Output the [X, Y] coordinate of the center of the cell containing the given text.  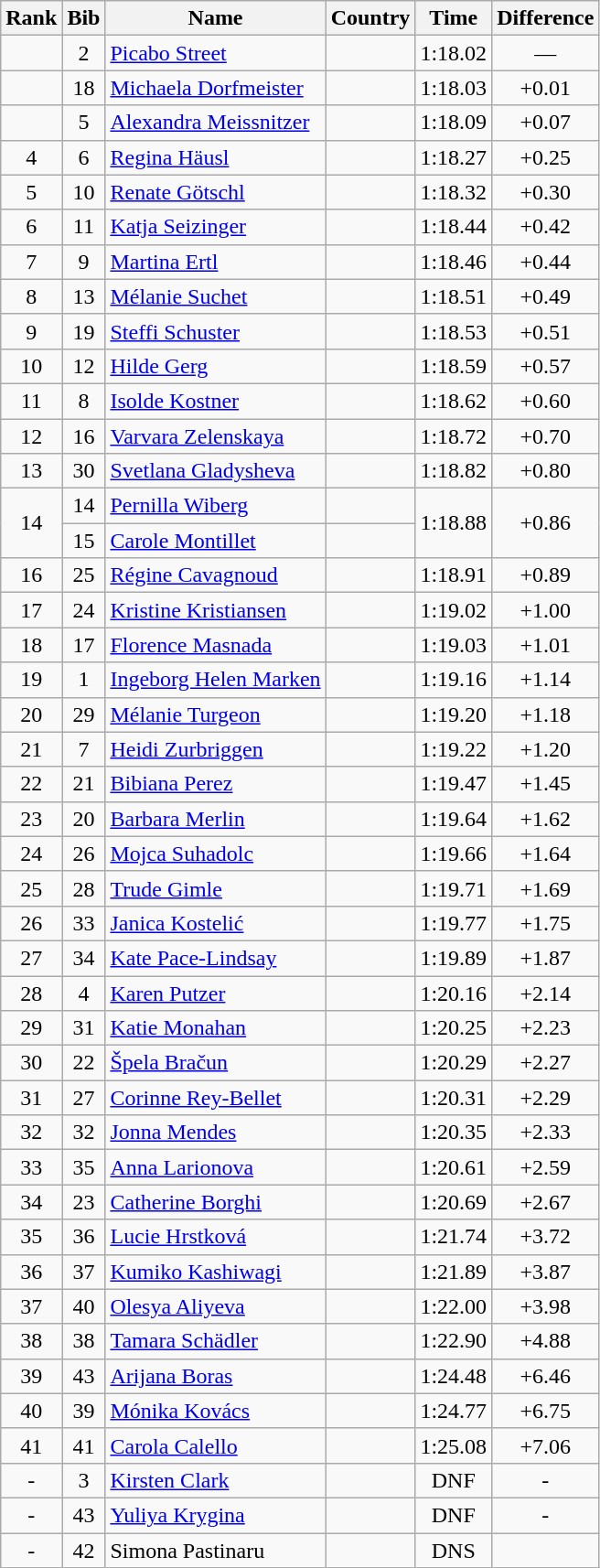
Bibiana Perez [216, 784]
1:19.22 [454, 749]
Jonna Mendes [216, 1133]
+0.01 [545, 88]
+2.33 [545, 1133]
1:18.27 [454, 157]
Steffi Schuster [216, 331]
Ingeborg Helen Marken [216, 680]
1:19.02 [454, 610]
Karen Putzer [216, 993]
1:19.66 [454, 854]
— [545, 53]
1:21.89 [454, 1272]
Katie Monahan [216, 1028]
Katja Seizinger [216, 227]
1 [84, 680]
Tamara Schädler [216, 1341]
1:18.82 [454, 471]
Janica Kostelić [216, 923]
Bib [84, 18]
Kirsten Clark [216, 1480]
3 [84, 1480]
1:18.59 [454, 366]
1:19.71 [454, 888]
1:20.69 [454, 1202]
1:18.09 [454, 123]
Heidi Zurbriggen [216, 749]
Hilde Gerg [216, 366]
+2.29 [545, 1098]
Mónika Kovács [216, 1411]
Simona Pastinaru [216, 1551]
1:19.77 [454, 923]
+6.75 [545, 1411]
+0.44 [545, 262]
1:19.16 [454, 680]
Alexandra Meissnitzer [216, 123]
Difference [545, 18]
+2.27 [545, 1063]
Arijana Boras [216, 1376]
1:18.44 [454, 227]
+0.42 [545, 227]
1:18.53 [454, 331]
Martina Ertl [216, 262]
Regina Häusl [216, 157]
Régine Cavagnoud [216, 575]
Lucie Hrstková [216, 1237]
+2.23 [545, 1028]
1:18.72 [454, 436]
+0.49 [545, 296]
1:19.89 [454, 958]
1:20.31 [454, 1098]
Pernilla Wiberg [216, 506]
Rank [31, 18]
+0.60 [545, 401]
+1.18 [545, 714]
+1.14 [545, 680]
+7.06 [545, 1445]
+0.25 [545, 157]
+0.70 [545, 436]
1:19.64 [454, 819]
Varvara Zelenskaya [216, 436]
1:18.91 [454, 575]
Kumiko Kashiwagi [216, 1272]
Corinne Rey-Bellet [216, 1098]
1:19.03 [454, 645]
Kristine Kristiansen [216, 610]
2 [84, 53]
+1.87 [545, 958]
1:18.03 [454, 88]
+3.98 [545, 1306]
1:19.20 [454, 714]
Carola Calello [216, 1445]
+1.69 [545, 888]
1:21.74 [454, 1237]
1:20.25 [454, 1028]
1:20.29 [454, 1063]
Time [454, 18]
+0.80 [545, 471]
1:18.32 [454, 192]
DNS [454, 1551]
Picabo Street [216, 53]
1:24.48 [454, 1376]
1:18.51 [454, 296]
Trude Gimle [216, 888]
+1.75 [545, 923]
1:20.16 [454, 993]
+2.67 [545, 1202]
Florence Masnada [216, 645]
Mélanie Turgeon [216, 714]
1:22.00 [454, 1306]
1:20.61 [454, 1167]
42 [84, 1551]
+1.20 [545, 749]
+0.07 [545, 123]
Yuliya Krygina [216, 1515]
Catherine Borghi [216, 1202]
Carole Montillet [216, 541]
Kate Pace-Lindsay [216, 958]
1:20.35 [454, 1133]
+0.30 [545, 192]
Svetlana Gladysheva [216, 471]
Barbara Merlin [216, 819]
+6.46 [545, 1376]
1:18.02 [454, 53]
1:18.88 [454, 523]
+0.57 [545, 366]
+1.62 [545, 819]
+3.72 [545, 1237]
1:18.62 [454, 401]
1:19.47 [454, 784]
+1.01 [545, 645]
+0.86 [545, 523]
+0.89 [545, 575]
1:24.77 [454, 1411]
15 [84, 541]
Špela Bračun [216, 1063]
Name [216, 18]
+1.00 [545, 610]
1:18.46 [454, 262]
+2.14 [545, 993]
1:25.08 [454, 1445]
Michaela Dorfmeister [216, 88]
+4.88 [545, 1341]
+2.59 [545, 1167]
Isolde Kostner [216, 401]
Mojca Suhadolc [216, 854]
Anna Larionova [216, 1167]
Renate Götschl [216, 192]
Country [370, 18]
+1.45 [545, 784]
+3.87 [545, 1272]
Mélanie Suchet [216, 296]
+1.64 [545, 854]
Olesya Aliyeva [216, 1306]
+0.51 [545, 331]
1:22.90 [454, 1341]
